Pinpoint the cell where the given text exists, returning its (x, y) midpoint coordinate. 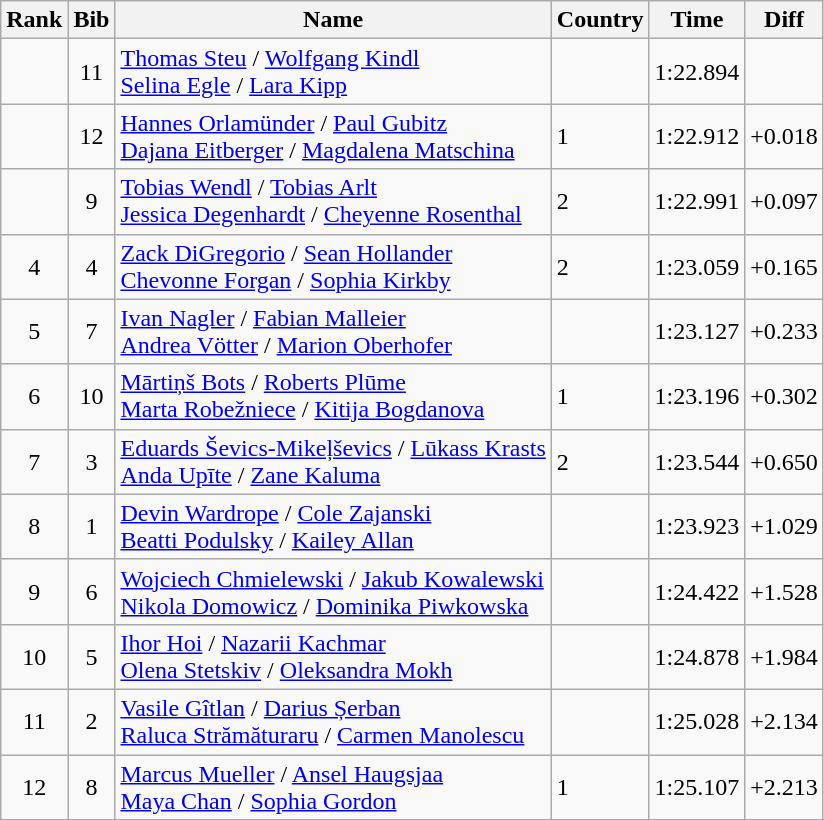
1:23.059 (697, 266)
3 (92, 462)
Zack DiGregorio / Sean HollanderChevonne Forgan / Sophia Kirkby (333, 266)
1:23.196 (697, 396)
+0.302 (784, 396)
Vasile Gîtlan / Darius ȘerbanRaluca Strămăturaru / Carmen Manolescu (333, 722)
Devin Wardrope / Cole ZajanskiBeatti Podulsky / Kailey Allan (333, 526)
+0.650 (784, 462)
Bib (92, 20)
Tobias Wendl / Tobias ArltJessica Degenhardt / Cheyenne Rosenthal (333, 202)
Thomas Steu / Wolfgang KindlSelina Egle / Lara Kipp (333, 72)
Rank (34, 20)
Wojciech Chmielewski / Jakub KowalewskiNikola Domowicz / Dominika Piwkowska (333, 592)
+1.029 (784, 526)
Ivan Nagler / Fabian MalleierAndrea Vötter / Marion Oberhofer (333, 332)
1:22.912 (697, 136)
Diff (784, 20)
1:22.894 (697, 72)
Mārtiņš Bots / Roberts PlūmeMarta Robežniece / Kitija Bogdanova (333, 396)
+1.984 (784, 656)
+2.134 (784, 722)
1:24.878 (697, 656)
+0.097 (784, 202)
1:23.923 (697, 526)
+0.165 (784, 266)
1:25.028 (697, 722)
Ihor Hoi / Nazarii KachmarOlena Stetskiv / Oleksandra Mokh (333, 656)
+0.233 (784, 332)
Hannes Orlamünder / Paul GubitzDajana Eitberger / Magdalena Matschina (333, 136)
1:23.127 (697, 332)
1:25.107 (697, 786)
1:22.991 (697, 202)
1:24.422 (697, 592)
Marcus Mueller / Ansel HaugsjaaMaya Chan / Sophia Gordon (333, 786)
+1.528 (784, 592)
Country (600, 20)
Name (333, 20)
Time (697, 20)
+2.213 (784, 786)
1:23.544 (697, 462)
+0.018 (784, 136)
Eduards Ševics-Mikeļševics / Lūkass KrastsAnda Upīte / Zane Kaluma (333, 462)
